Extract the [X, Y] coordinate from the center of the cell holding the provided text.  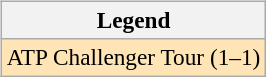
ATP Challenger Tour (1–1) [133, 57]
Legend [133, 20]
